Extract the [X, Y] coordinate from the center of the cell holding the provided text.  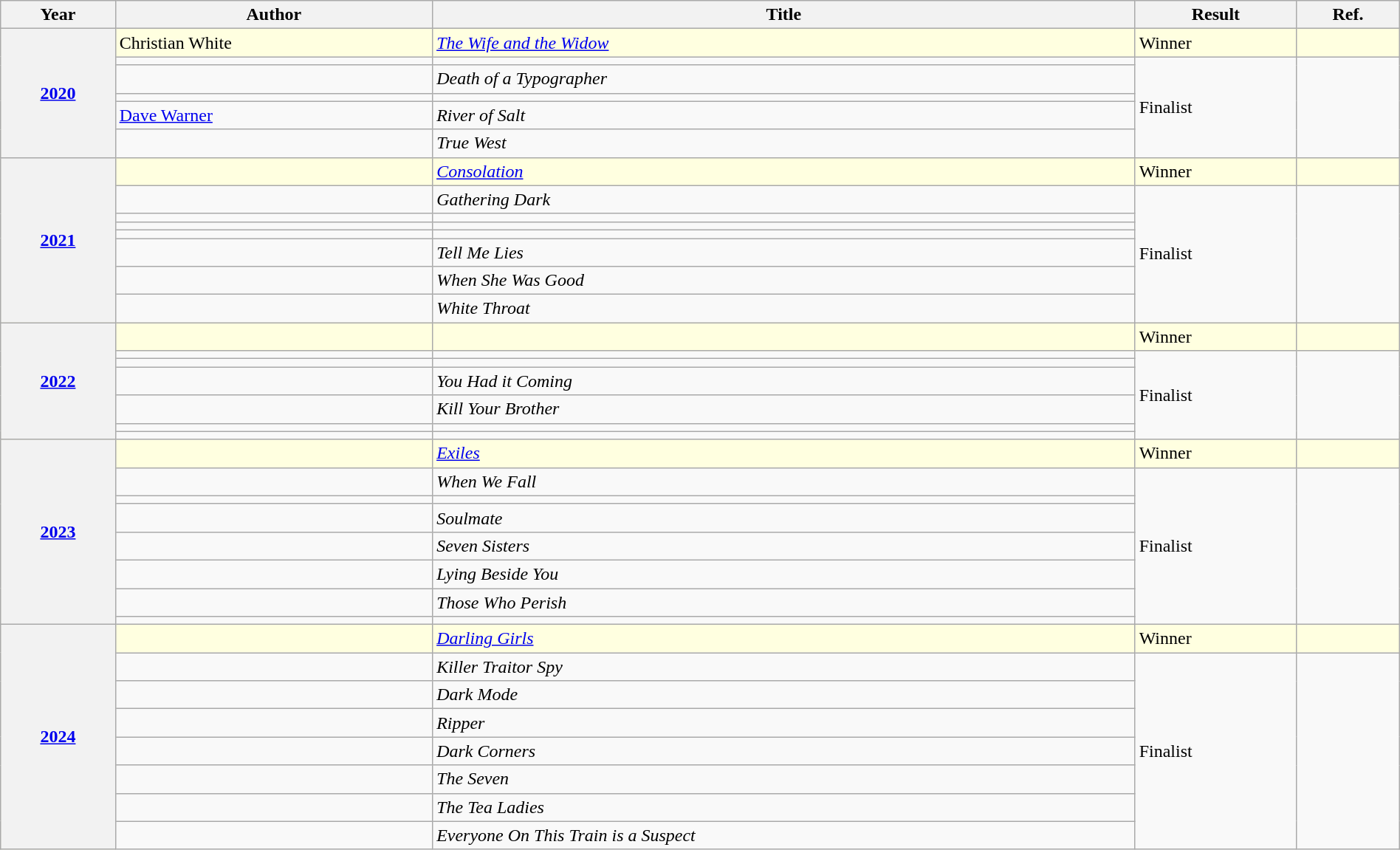
2021 [58, 240]
You Had it Coming [784, 381]
2022 [58, 381]
2020 [58, 93]
Ref. [1348, 15]
Dave Warner [273, 115]
Year [58, 15]
True West [784, 143]
2023 [58, 532]
Tell Me Lies [784, 252]
Author [273, 15]
Lying Beside You [784, 574]
Those Who Perish [784, 602]
The Wife and the Widow [784, 43]
Consolation [784, 171]
Everyone On This Train is a Suspect [784, 835]
Dark Corners [784, 751]
When She Was Good [784, 281]
The Seven [784, 779]
Death of a Typographer [784, 79]
Christian White [273, 43]
2024 [58, 737]
Kill Your Brother [784, 409]
White Throat [784, 309]
Title [784, 15]
Darling Girls [784, 639]
Ripper [784, 723]
Seven Sisters [784, 546]
Dark Mode [784, 695]
When We Fall [784, 481]
Result [1215, 15]
Killer Traitor Spy [784, 667]
River of Salt [784, 115]
The Tea Ladies [784, 807]
Soulmate [784, 518]
Exiles [784, 453]
Gathering Dark [784, 199]
